Return the [X, Y] coordinate for the center point of the cell that contains the specified text.  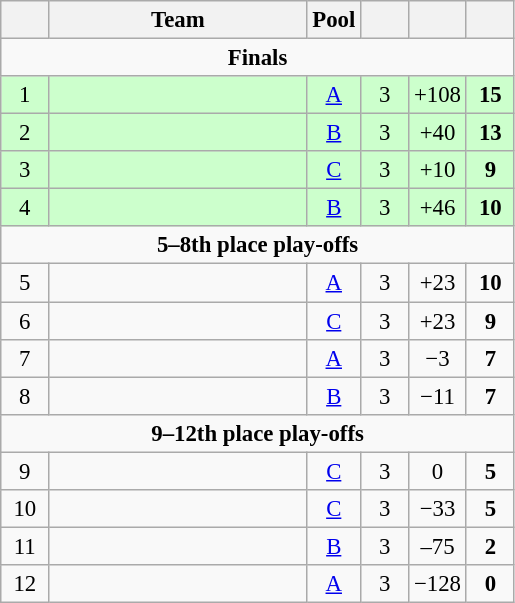
Finals [258, 58]
−33 [438, 509]
−128 [438, 584]
−3 [438, 358]
9–12th place play-offs [258, 433]
12 [25, 584]
6 [25, 321]
13 [490, 133]
1 [25, 95]
+40 [438, 133]
11 [25, 546]
–75 [438, 546]
15 [490, 95]
+10 [438, 170]
4 [25, 208]
+108 [438, 95]
+46 [438, 208]
−11 [438, 396]
Team [178, 20]
8 [25, 396]
Pool [334, 20]
5–8th place play-offs [258, 245]
